Find where the given text appears and provide that cell's center as (x, y) coordinate. 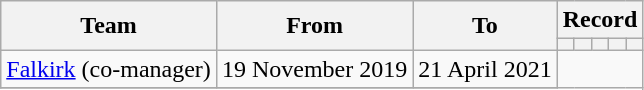
21 April 2021 (485, 69)
From (314, 26)
Record (600, 20)
To (485, 26)
19 November 2019 (314, 69)
Team (109, 26)
Falkirk (co-manager) (109, 69)
